Determine the [X, Y] coordinate at the center of the cell enclosing the given text.  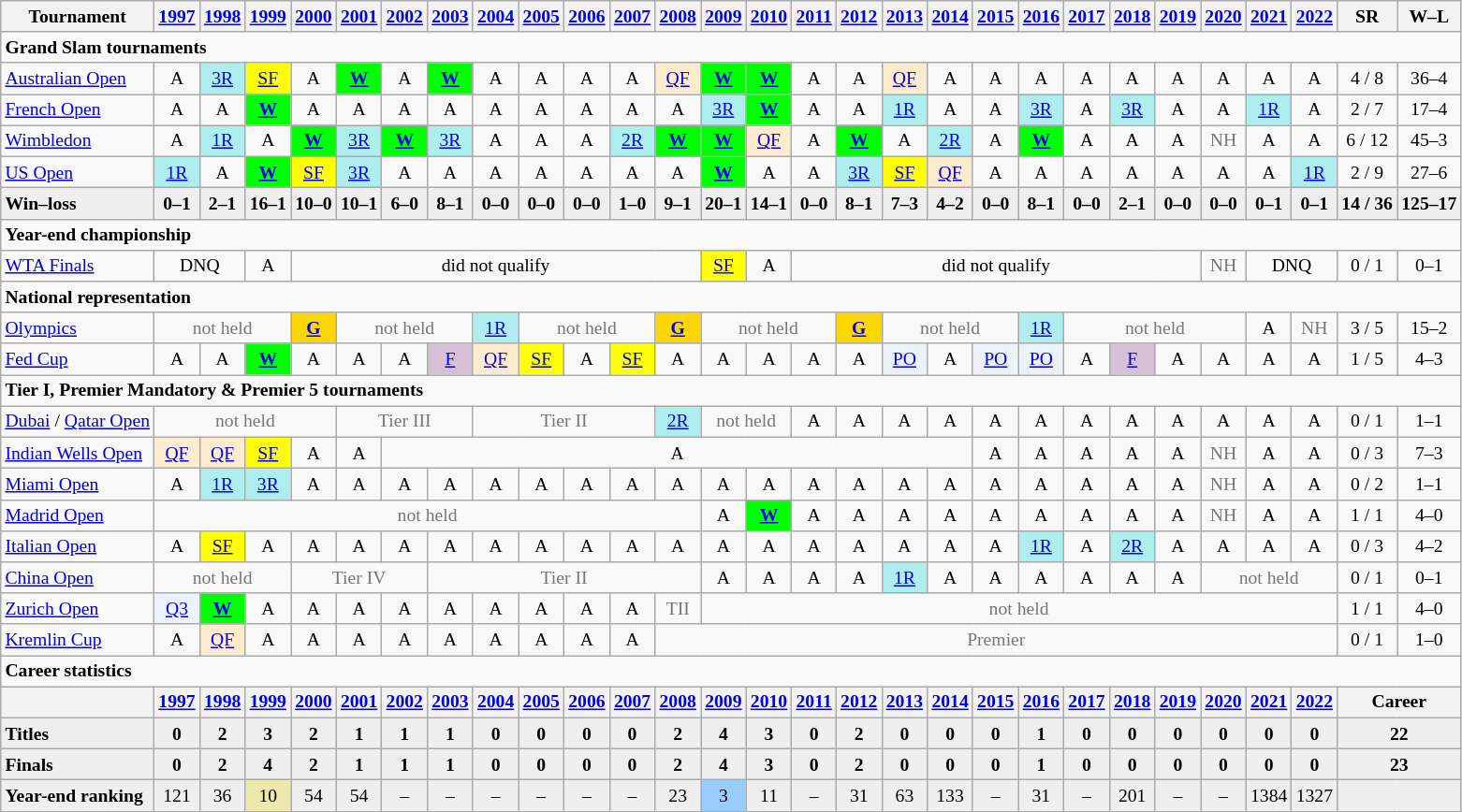
63 [904, 795]
14–1 [769, 204]
Grand Slam tournaments [731, 47]
Zurich Open [78, 608]
Madrid Open [78, 515]
Career statistics [731, 672]
45–3 [1429, 140]
16–1 [268, 204]
2 / 7 [1367, 110]
6–0 [404, 204]
6 / 12 [1367, 140]
W–L [1429, 17]
WTA Finals [78, 266]
Dubai / Qatar Open [78, 421]
Kremlin Cup [78, 640]
1 / 5 [1367, 359]
Year-end championship [731, 234]
125–17 [1429, 204]
10–0 [314, 204]
Q3 [178, 608]
1384 [1269, 795]
10–1 [359, 204]
14 / 36 [1367, 204]
Tournament [78, 17]
Tier I, Premier Mandatory & Premier 5 tournaments [731, 391]
China Open [78, 578]
201 [1133, 795]
Indian Wells Open [78, 453]
SR [1367, 17]
French Open [78, 110]
Finals [78, 765]
2 / 9 [1367, 172]
36–4 [1429, 79]
27–6 [1429, 172]
Wimbledon [78, 140]
TII [678, 608]
10 [268, 795]
Premier [996, 640]
Italian Open [78, 546]
Tier III [404, 421]
9–1 [678, 204]
Win–loss [78, 204]
Tier IV [359, 578]
20–1 [724, 204]
1327 [1314, 795]
US Open [78, 172]
3 / 5 [1367, 327]
15–2 [1429, 327]
17–4 [1429, 110]
4 / 8 [1367, 79]
0 / 2 [1367, 485]
Australian Open [78, 79]
11 [769, 795]
Miami Open [78, 485]
133 [951, 795]
Titles [78, 733]
Year-end ranking [78, 795]
121 [178, 795]
22 [1399, 733]
Fed Cup [78, 359]
Career [1399, 702]
36 [223, 795]
4–3 [1429, 359]
Olympics [78, 327]
National representation [731, 297]
